Identify which cell holds the provided text, then report its [X, Y] central coordinate. 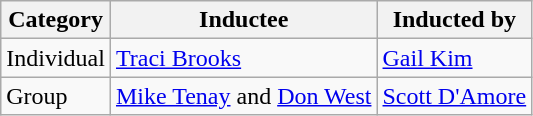
Traci Brooks [244, 58]
Category [56, 20]
Inducted by [454, 20]
Individual [56, 58]
Inductee [244, 20]
Gail Kim [454, 58]
Mike Tenay and Don West [244, 96]
Group [56, 96]
Scott D'Amore [454, 96]
